Extract the (X, Y) coordinate from the center of the cell holding the provided text.  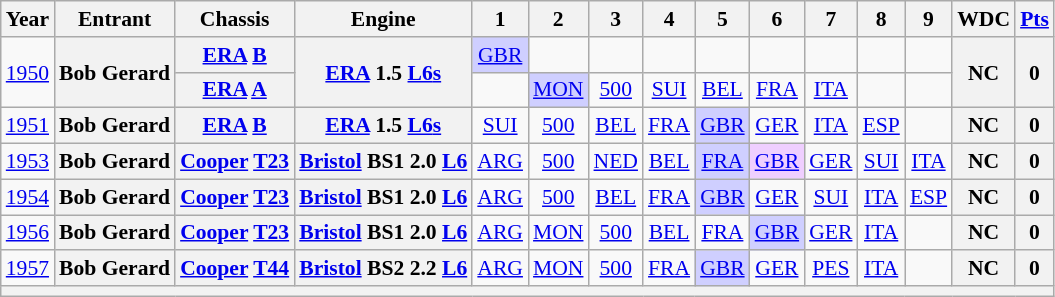
1953 (28, 162)
WDC (984, 19)
5 (722, 19)
Entrant (114, 19)
ERA A (234, 90)
2 (558, 19)
1956 (28, 233)
1957 (28, 269)
4 (669, 19)
1 (500, 19)
Pts (1034, 19)
Engine (383, 19)
9 (928, 19)
1950 (28, 72)
7 (830, 19)
Cooper T44 (234, 269)
Bristol BS2 2.2 L6 (383, 269)
3 (616, 19)
Year (28, 19)
1954 (28, 197)
6 (778, 19)
Chassis (234, 19)
8 (880, 19)
1951 (28, 126)
PES (830, 269)
NED (616, 162)
